Identify which cell holds the provided text, then report its (x, y) central coordinate. 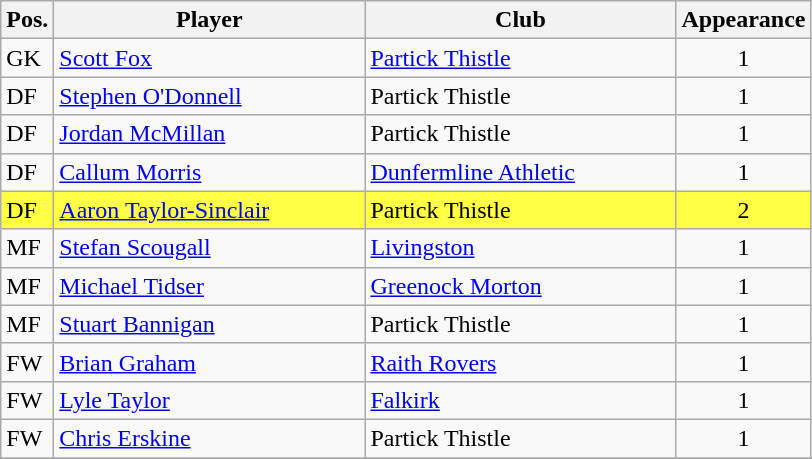
Jordan McMillan (210, 134)
Aaron Taylor-Sinclair (210, 210)
Stephen O'Donnell (210, 96)
Club (520, 20)
Chris Erskine (210, 438)
Brian Graham (210, 362)
Raith Rovers (520, 362)
Scott Fox (210, 58)
Player (210, 20)
Appearance (744, 20)
Dunfermline Athletic (520, 172)
Falkirk (520, 400)
Callum Morris (210, 172)
Livingston (520, 248)
GK (28, 58)
Pos. (28, 20)
Lyle Taylor (210, 400)
2 (744, 210)
Greenock Morton (520, 286)
Michael Tidser (210, 286)
Stuart Bannigan (210, 324)
Stefan Scougall (210, 248)
